Search for the cell housing the specified text and yield its [x, y] center coordinate. 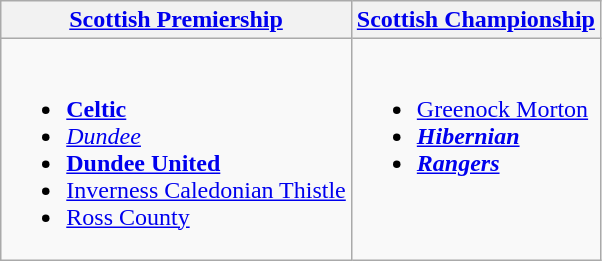
Scottish Championship [476, 20]
CelticDundeeDundee UnitedInverness Caledonian ThistleRoss County [176, 150]
Greenock MortonHibernianRangers [476, 150]
Scottish Premiership [176, 20]
